Capture the cell that displays the provided text and extract its (X, Y) central coordinate. 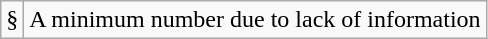
A minimum number due to lack of information (255, 20)
§ (12, 20)
